Provide the [X, Y] coordinate of the cell's center where the given text is located.  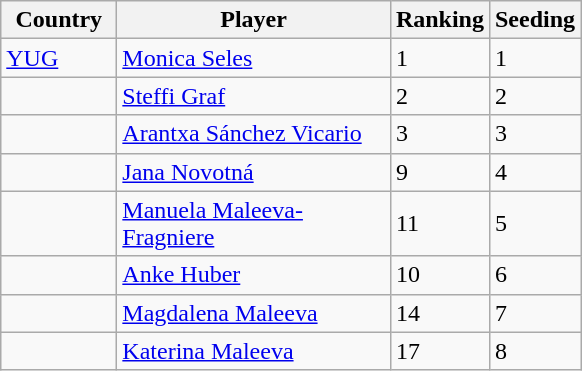
Katerina Maleeva [254, 351]
4 [534, 172]
Player [254, 20]
Jana Novotná [254, 172]
YUG [59, 58]
7 [534, 313]
Steffi Graf [254, 96]
10 [440, 275]
Manuela Maleeva-Fragniere [254, 224]
Seeding [534, 20]
Ranking [440, 20]
11 [440, 224]
Anke Huber [254, 275]
9 [440, 172]
5 [534, 224]
Arantxa Sánchez Vicario [254, 134]
17 [440, 351]
14 [440, 313]
Country [59, 20]
Magdalena Maleeva [254, 313]
8 [534, 351]
6 [534, 275]
Monica Seles [254, 58]
